Detect which cell encompasses the target text, then output its [x, y] center coordinate. 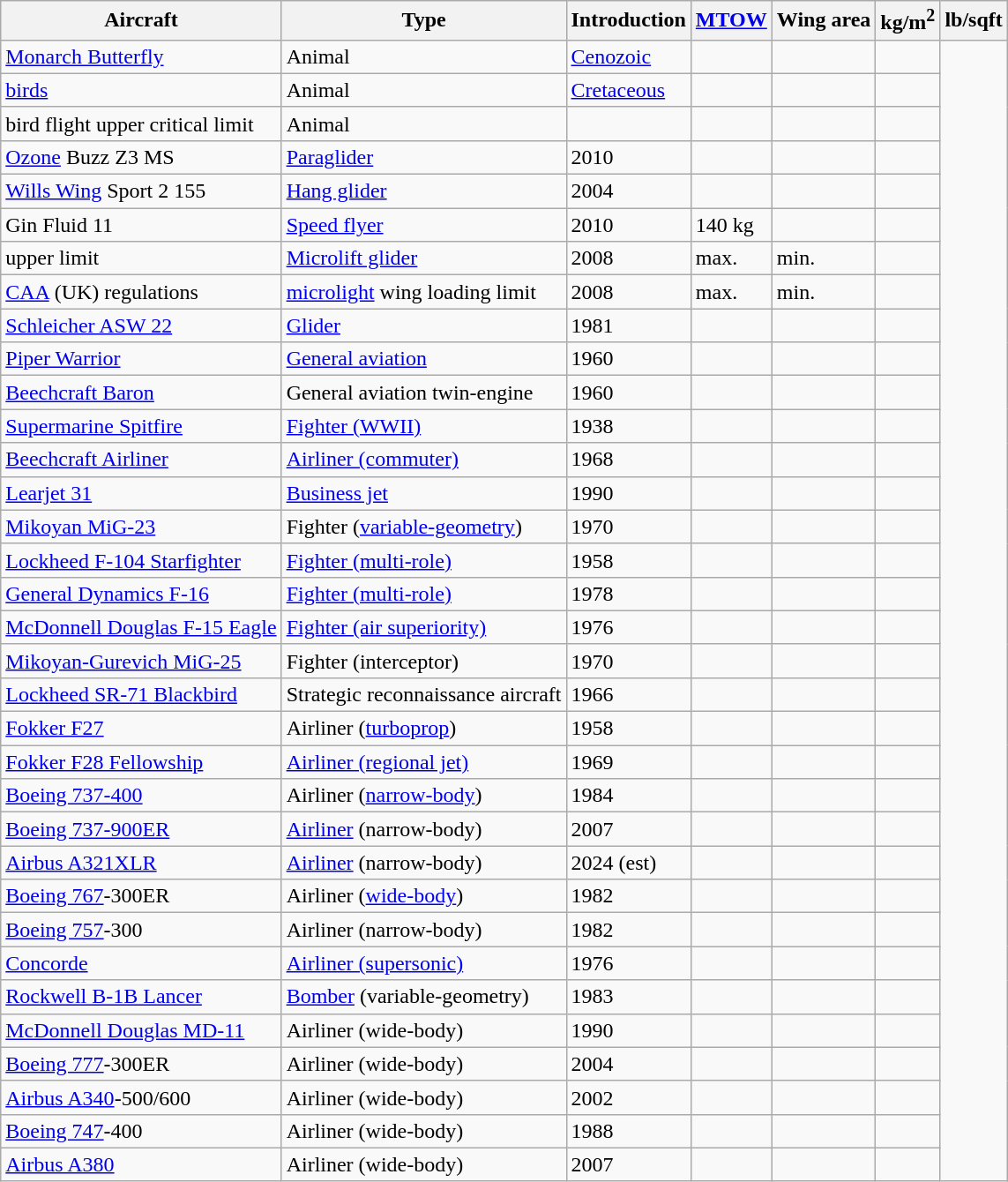
1968 [628, 460]
Lockheed SR-71 Blackbird [141, 694]
MTOW [731, 21]
Boeing 737-400 [141, 796]
Glider [423, 325]
Cenozoic [628, 56]
140 kg [731, 225]
Airbus A321XLR [141, 863]
2002 [628, 1097]
Mikoyan-Gurevich MiG-25 [141, 661]
Airliner (commuter) [423, 460]
1969 [628, 762]
Gin Fluid 11 [141, 225]
kg/m2 [908, 21]
Piper Warrior [141, 359]
1981 [628, 325]
Lockheed F-104 Starfighter [141, 560]
Airliner (regional jet) [423, 762]
1984 [628, 796]
1983 [628, 997]
Airbus A380 [141, 1164]
Monarch Butterfly [141, 56]
microlight wing loading limit [423, 292]
Ozone Buzz Z3 MS [141, 157]
General aviation [423, 359]
bird flight upper critical limit [141, 123]
Wing area [824, 21]
CAA (UK) regulations [141, 292]
Microlift glider [423, 258]
Schleicher ASW 22 [141, 325]
Cretaceous [628, 90]
Airbus A340-500/600 [141, 1097]
Supermarine Spitfire [141, 426]
Type [423, 21]
Fighter (WWII) [423, 426]
McDonnell Douglas F-15 Eagle [141, 627]
1966 [628, 694]
General Dynamics F-16 [141, 594]
birds [141, 90]
Speed flyer [423, 225]
Boeing 747-400 [141, 1131]
Airliner (supersonic) [423, 963]
Fighter (interceptor) [423, 661]
Beechcraft Baron [141, 393]
Learjet 31 [141, 493]
Strategic reconnaissance aircraft [423, 694]
General aviation twin-engine [423, 393]
Bomber (variable-geometry) [423, 997]
1978 [628, 594]
1988 [628, 1131]
Fokker F28 Fellowship [141, 762]
Business jet [423, 493]
Aircraft [141, 21]
Concorde [141, 963]
Fighter (variable-geometry) [423, 527]
lb/sqft [974, 21]
Fighter (air superiority) [423, 627]
Wills Wing Sport 2 155 [141, 191]
Mikoyan MiG-23 [141, 527]
Fokker F27 [141, 729]
1938 [628, 426]
Boeing 767-300ER [141, 896]
Boeing 777-300ER [141, 1064]
Introduction [628, 21]
McDonnell Douglas MD-11 [141, 1030]
Boeing 737-900ER [141, 829]
upper limit [141, 258]
Rockwell B-1B Lancer [141, 997]
2024 (est) [628, 863]
Hang glider [423, 191]
Airliner (turboprop) [423, 729]
Paraglider [423, 157]
Beechcraft Airliner [141, 460]
Boeing 757-300 [141, 930]
